Return the [X, Y] coordinate for the center point of the cell that contains the specified text.  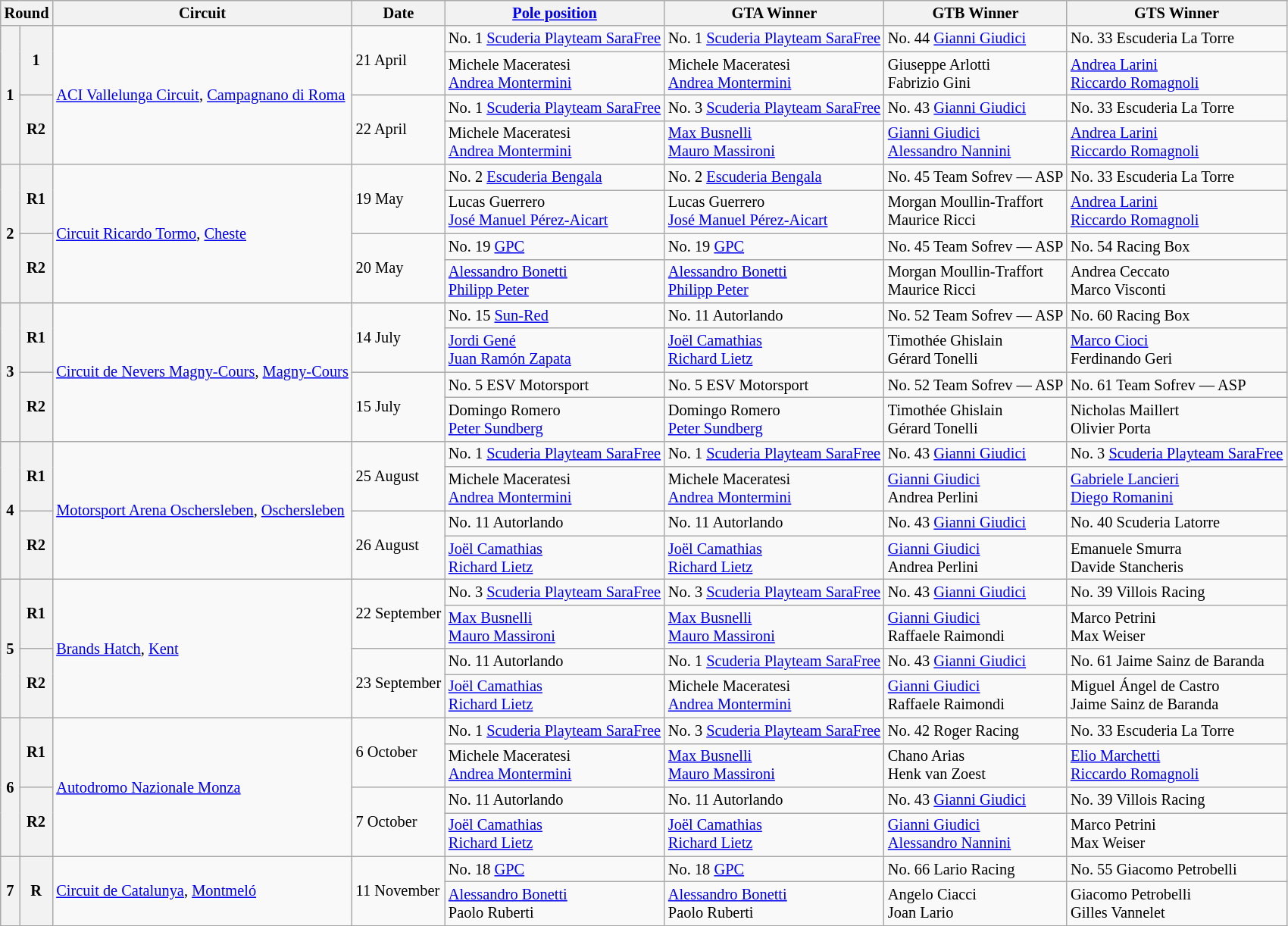
25 August [399, 476]
Motorsport Arena Oschersleben, Oschersleben [202, 511]
Gabriele Lancieri Diego Romanini [1177, 489]
26 August [399, 544]
No. 61 Jaime Sainz de Baranda [1177, 662]
23 September [399, 684]
Emanuele Smurra Davide Stancheris [1177, 558]
7 October [399, 821]
No. 54 Racing Box [1177, 246]
R [36, 891]
6 October [399, 752]
No. 40 Scuderia Latorre [1177, 523]
11 November [399, 891]
22 September [399, 614]
Circuit de Nevers Magny-Cours, Magny-Cours [202, 371]
Nicholas Maillert Olivier Porta [1177, 419]
Angelo Ciacci Joan Lario [976, 903]
No. 60 Racing Box [1177, 315]
Miguel Ángel de Castro Jaime Sainz de Baranda [1177, 696]
GTA Winner [774, 13]
2 [11, 233]
Brands Hatch, Kent [202, 649]
4 [11, 511]
22 April [399, 129]
Pole position [555, 13]
3 [11, 371]
Andrea Ceccato Marco Visconti [1177, 281]
No. 55 Giacomo Petrobelli [1177, 869]
Round [27, 13]
5 [11, 649]
Marco Cioci Ferdinando Geri [1177, 350]
7 [11, 891]
19 May [399, 199]
6 [11, 787]
No. 15 Sun-Red [555, 315]
No. 61 Team Sofrev — ASP [1177, 385]
Circuit [202, 13]
Elio Marchetti Riccardo Romagnoli [1177, 765]
Giacomo Petrobelli Gilles Vannelet [1177, 903]
Circuit de Catalunya, Montmeló [202, 891]
No. 44 Gianni Giudici [976, 39]
20 May [399, 268]
Circuit Ricardo Tormo, Cheste [202, 233]
14 July [399, 336]
Autodromo Nazionale Monza [202, 787]
Jordi Gené Juan Ramón Zapata [555, 350]
Date [399, 13]
Giuseppe Arlotti Fabrizio Gini [976, 74]
ACI Vallelunga Circuit, Campagnano di Roma [202, 95]
21 April [399, 61]
No. 42 Roger Racing [976, 730]
GTB Winner [976, 13]
15 July [399, 406]
Chano Arias Henk van Zoest [976, 765]
No. 66 Lario Racing [976, 869]
GTS Winner [1177, 13]
